Extract the [X, Y] coordinate from the center of the cell holding the provided text.  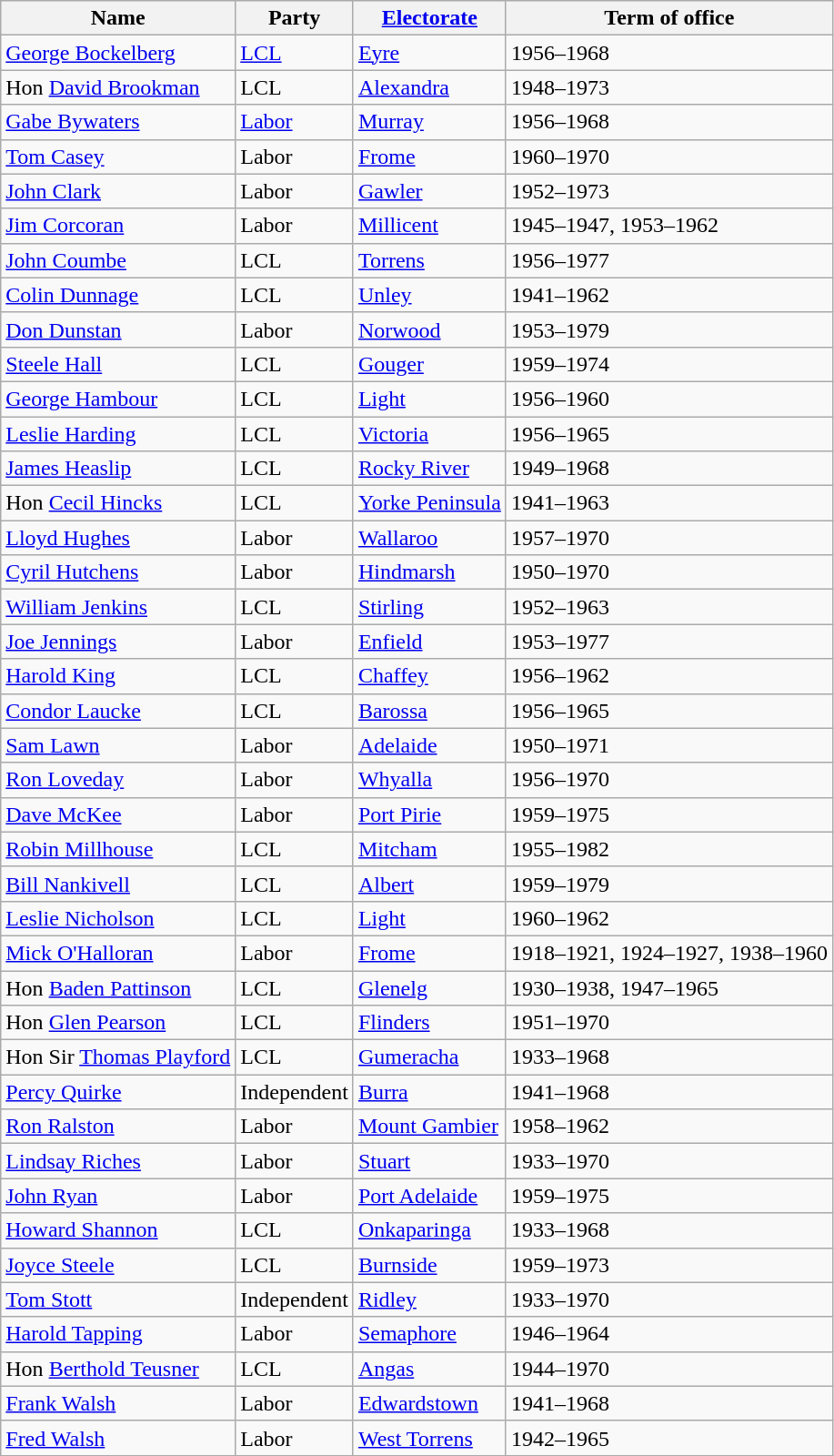
1960–1970 [669, 157]
John Coumbe [118, 260]
Hon Glen Pearson [118, 1023]
1953–1977 [669, 642]
Hindmarsh [429, 572]
1959–1973 [669, 1265]
Name [118, 18]
Hon David Brookman [118, 87]
Stirling [429, 607]
Murray [429, 122]
Frank Walsh [118, 1403]
Torrens [429, 260]
Dave McKee [118, 814]
Harold King [118, 676]
1960–1962 [669, 918]
Howard Shannon [118, 1230]
1918–1921, 1924–1927, 1938–1960 [669, 953]
Hon Cecil Hincks [118, 503]
1950–1971 [669, 745]
Hon Baden Pattinson [118, 987]
John Ryan [118, 1196]
Jim Corcoran [118, 226]
Bill Nankivell [118, 884]
1948–1973 [669, 87]
Gumeracha [429, 1057]
Stuart [429, 1161]
Port Pirie [429, 814]
Barossa [429, 711]
1956–1977 [669, 260]
Don Dunstan [118, 329]
Leslie Nicholson [118, 918]
Mick O'Halloran [118, 953]
Edwardstown [429, 1403]
Robin Millhouse [118, 849]
1956–1962 [669, 676]
Harold Tapping [118, 1334]
Colin Dunnage [118, 295]
Gouger [429, 364]
1958–1962 [669, 1127]
Burra [429, 1092]
Ron Ralston [118, 1127]
Leslie Harding [118, 434]
1957–1970 [669, 538]
Millicent [429, 226]
1953–1979 [669, 329]
1949–1968 [669, 469]
George Hambour [118, 399]
Port Adelaide [429, 1196]
Wallaroo [429, 538]
Tom Stott [118, 1299]
1952–1963 [669, 607]
1951–1970 [669, 1023]
Flinders [429, 1023]
Onkaparinga [429, 1230]
Steele Hall [118, 364]
Albert [429, 884]
Alexandra [429, 87]
Enfield [429, 642]
Gawler [429, 191]
George Bockelberg [118, 53]
Whyalla [429, 780]
1959–1974 [669, 364]
Term of office [669, 18]
1930–1938, 1947–1965 [669, 987]
Chaffey [429, 676]
Victoria [429, 434]
Fred Walsh [118, 1438]
1956–1960 [669, 399]
Ron Loveday [118, 780]
John Clark [118, 191]
Norwood [429, 329]
Unley [429, 295]
1941–1963 [669, 503]
Gabe Bywaters [118, 122]
Hon Sir Thomas Playford [118, 1057]
1944–1970 [669, 1369]
Percy Quirke [118, 1092]
Rocky River [429, 469]
Joyce Steele [118, 1265]
1946–1964 [669, 1334]
1955–1982 [669, 849]
Burnside [429, 1265]
Adelaide [429, 745]
Lloyd Hughes [118, 538]
Semaphore [429, 1334]
Mount Gambier [429, 1127]
James Heaslip [118, 469]
Condor Laucke [118, 711]
1941–1962 [669, 295]
Party [295, 18]
William Jenkins [118, 607]
Mitcham [429, 849]
West Torrens [429, 1438]
1952–1973 [669, 191]
Angas [429, 1369]
Electorate [429, 18]
1959–1979 [669, 884]
Glenelg [429, 987]
Tom Casey [118, 157]
Eyre [429, 53]
1956–1970 [669, 780]
Sam Lawn [118, 745]
Ridley [429, 1299]
Joe Jennings [118, 642]
Lindsay Riches [118, 1161]
1950–1970 [669, 572]
Cyril Hutchens [118, 572]
1945–1947, 1953–1962 [669, 226]
Yorke Peninsula [429, 503]
Hon Berthold Teusner [118, 1369]
1942–1965 [669, 1438]
